Locate the cell with the specified text and output its [X, Y] center coordinate. 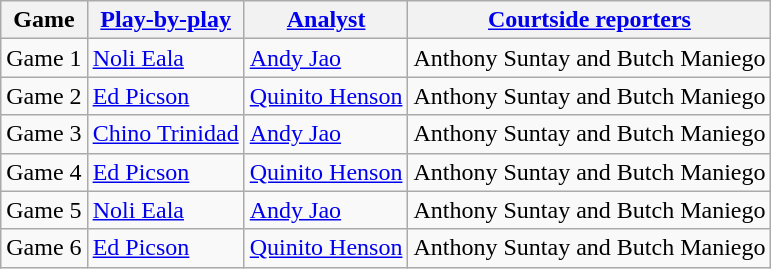
Game 6 [44, 248]
Courtside reporters [590, 20]
Analyst [326, 20]
Game 4 [44, 172]
Game 1 [44, 58]
Game 3 [44, 134]
Game 2 [44, 96]
Chino Trinidad [166, 134]
Game 5 [44, 210]
Game [44, 20]
Play-by-play [166, 20]
